Determine the [X, Y] coordinate at the center of the cell enclosing the given text.  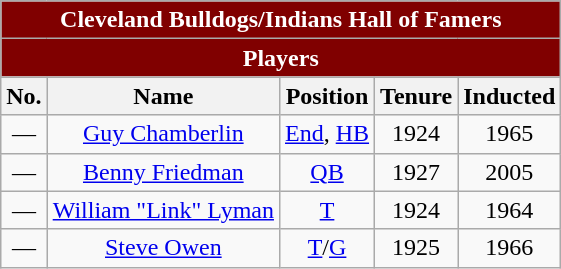
1965 [510, 134]
Cleveland Bulldogs/Indians Hall of Famers [281, 20]
T [326, 210]
No. [24, 96]
Tenure [416, 96]
Guy Chamberlin [163, 134]
William "Link" Lyman [163, 210]
1925 [416, 248]
Players [281, 58]
Inducted [510, 96]
Benny Friedman [163, 172]
1964 [510, 210]
1927 [416, 172]
Position [326, 96]
T/G [326, 248]
Name [163, 96]
End, HB [326, 134]
QB [326, 172]
Steve Owen [163, 248]
2005 [510, 172]
1966 [510, 248]
